Pinpoint the cell where the given text exists, returning its (x, y) midpoint coordinate. 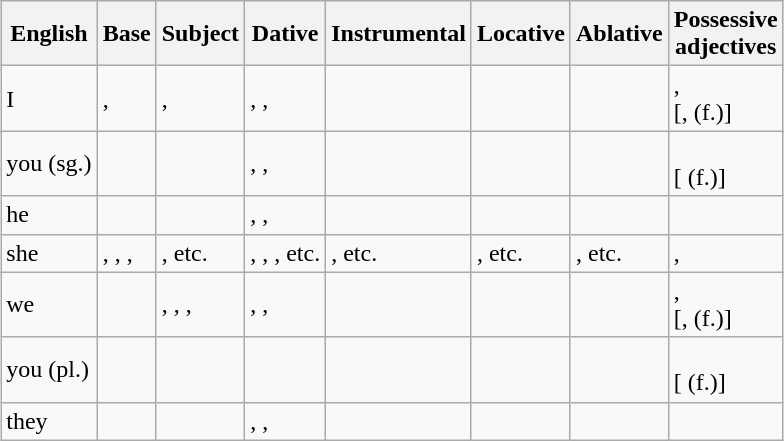
you (sg.) (49, 164)
Dative (286, 34)
they (49, 421)
we (49, 304)
Instrumental (399, 34)
English (49, 34)
Locative (520, 34)
Base (126, 34)
Possessiveadjectives (726, 34)
he (49, 215)
Subject (200, 34)
she (49, 253)
you (pl.) (49, 370)
I (49, 98)
, , , etc. (286, 253)
Ablative (619, 34)
